Provide the (x, y) coordinate of the cell's center where the given text is located.  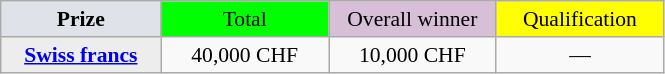
10,000 CHF (412, 55)
— (580, 55)
Overall winner (412, 19)
Swiss francs (81, 55)
Qualification (580, 19)
Prize (81, 19)
Total (245, 19)
40,000 CHF (245, 55)
